Determine the (X, Y) coordinate at the center of the cell enclosing the given text.  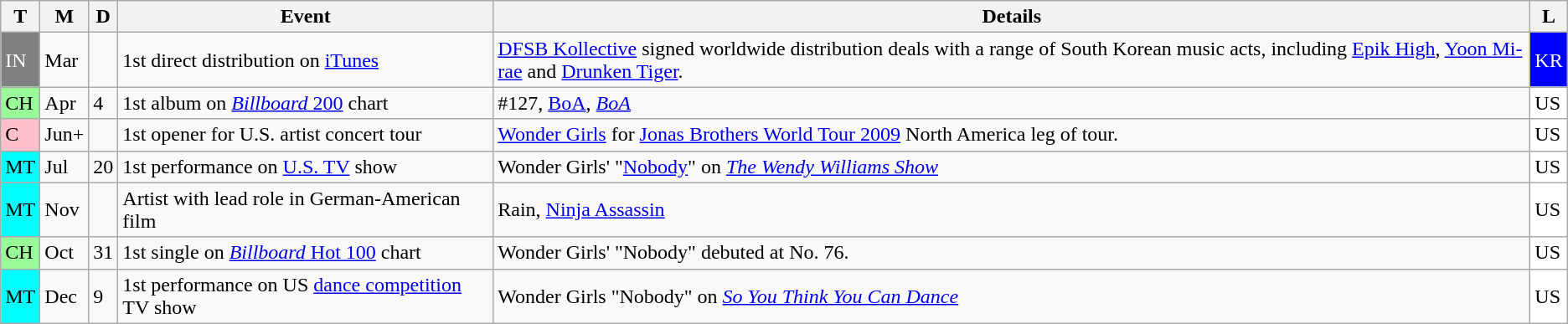
9 (104, 296)
T (20, 17)
KR (1549, 60)
31 (104, 253)
20 (104, 167)
Wonder Girls for Jonas Brothers World Tour 2009 North America leg of tour. (1012, 135)
IN (20, 60)
4 (104, 103)
Artist with lead role in German-American film (306, 209)
Wonder Girls "Nobody" on So You Think You Can Dance (1012, 296)
Dec (64, 296)
Oct (64, 253)
1st performance on US dance competition TV show (306, 296)
Mar (64, 60)
Rain, Ninja Assassin (1012, 209)
Nov (64, 209)
D (104, 17)
DFSB Kollective signed worldwide distribution deals with a range of South Korean music acts, including Epik High, Yoon Mi-rae and Drunken Tiger. (1012, 60)
L (1549, 17)
1st single on Billboard Hot 100 chart (306, 253)
Event (306, 17)
Jul (64, 167)
Jun+ (64, 135)
1st performance on U.S. TV show (306, 167)
Apr (64, 103)
1st direct distribution on iTunes (306, 60)
Details (1012, 17)
M (64, 17)
#127, BoA, BoA (1012, 103)
Wonder Girls' "Nobody" debuted at No. 76. (1012, 253)
1st opener for U.S. artist concert tour (306, 135)
1st album on Billboard 200 chart (306, 103)
Wonder Girls' "Nobody" on The Wendy Williams Show (1012, 167)
C (20, 135)
